Extract the (x, y) coordinate from the center of the cell holding the provided text.  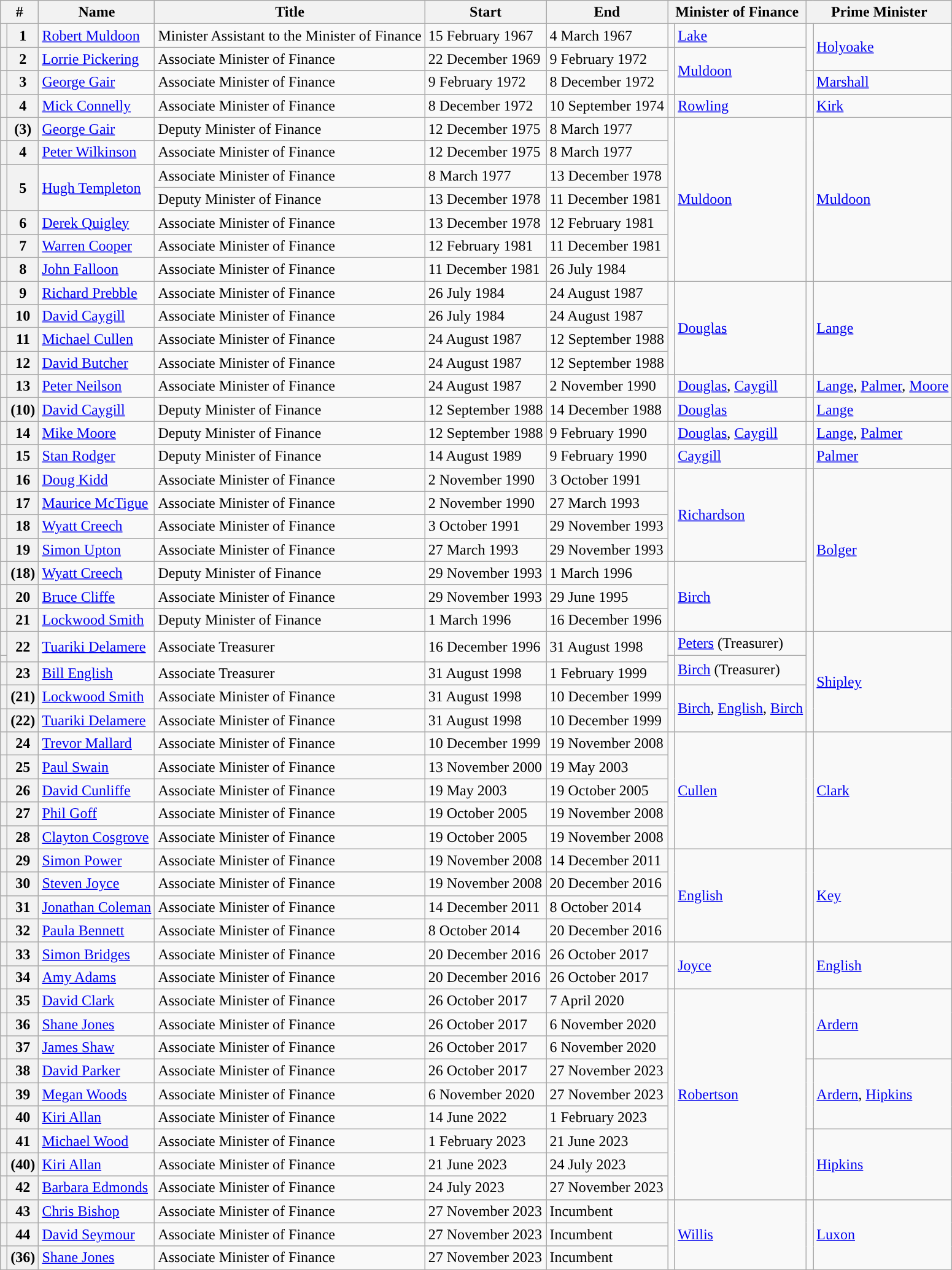
(22) (23, 720)
16 (23, 480)
21 (23, 620)
David Seymour (97, 1234)
(3) (23, 129)
39 (23, 1094)
20 (23, 596)
Name (97, 12)
Hugh Templeton (97, 187)
Cullen (740, 790)
Peter Neilson (97, 386)
Michael Wood (97, 1141)
Lake (740, 36)
Richard Prebble (97, 293)
Robert Muldoon (97, 36)
1 (23, 36)
Start (486, 12)
6 (23, 222)
David Parker (97, 1071)
Luxon (883, 1234)
13 (23, 386)
17 (23, 503)
38 (23, 1071)
29 (23, 860)
26 (23, 790)
3 (23, 82)
Bruce Cliffe (97, 596)
End (607, 12)
Birch (740, 596)
Lorrie Pickering (97, 59)
2 (23, 59)
14 June 2022 (486, 1118)
(40) (23, 1164)
44 (23, 1234)
35 (23, 1000)
Megan Woods (97, 1094)
19 (23, 550)
# (20, 12)
Title (290, 12)
Holyoake (883, 47)
31 (23, 907)
Warren Cooper (97, 246)
Peter Wilkinson (97, 152)
Joyce (740, 965)
10 (23, 316)
Clayton Cosgrove (97, 837)
Richardson (740, 515)
Minister of Finance (737, 12)
Willis (740, 1234)
Kirk (883, 106)
14 (23, 433)
Stan Rodger (97, 456)
Clark (883, 790)
28 (23, 837)
Birch, English, Birch (740, 709)
David Cunliffe (97, 790)
Caygill (740, 456)
32 (23, 930)
Simon Bridges (97, 954)
Simon Upton (97, 550)
(10) (23, 410)
10 September 1974 (607, 106)
(18) (23, 573)
Peters (Treasurer) (740, 643)
Derek Quigley (97, 222)
22 (23, 646)
Simon Power (97, 860)
33 (23, 954)
Robertson (740, 1094)
29 June 1995 (607, 596)
36 (23, 1024)
15 (23, 456)
Amy Adams (97, 977)
7 April 2020 (607, 1000)
James Shaw (97, 1048)
9 (23, 293)
Maurice McTigue (97, 503)
Birch (Treasurer) (740, 669)
43 (23, 1211)
Shipley (883, 682)
34 (23, 977)
Mike Moore (97, 433)
Marshall (883, 82)
8 (23, 269)
14 August 1989 (486, 456)
Rowling (740, 106)
(21) (23, 697)
27 (23, 814)
41 (23, 1141)
13 November 2000 (486, 767)
Jonathan Coleman (97, 907)
John Falloon (97, 269)
1 February 1999 (607, 674)
Mick Connelly (97, 106)
Paul Swain (97, 767)
23 (23, 674)
30 (23, 884)
42 (23, 1188)
David Butcher (97, 363)
(36) (23, 1258)
Phil Goff (97, 814)
Lange, Palmer (883, 433)
Palmer (883, 456)
15 February 1967 (486, 36)
Trevor Mallard (97, 744)
Steven Joyce (97, 884)
Prime Minister (879, 12)
11 (23, 340)
4 March 1967 (607, 36)
Key (883, 895)
David Clark (97, 1000)
40 (23, 1118)
18 (23, 526)
Bill English (97, 674)
Minister Assistant to the Minister of Finance (290, 36)
Hipkins (883, 1164)
Doug Kidd (97, 480)
24 (23, 744)
7 (23, 246)
Chris Bishop (97, 1211)
12 (23, 363)
Michael Cullen (97, 340)
Bolger (883, 550)
Ardern (883, 1024)
Ardern, Hipkins (883, 1094)
37 (23, 1048)
5 (23, 187)
14 December 1988 (607, 410)
Paula Bennett (97, 930)
Lange, Palmer, Moore (883, 386)
22 December 1969 (486, 59)
25 (23, 767)
Barbara Edmonds (97, 1188)
